From the cell containing the given text, extract its center point as (x, y) coordinate. 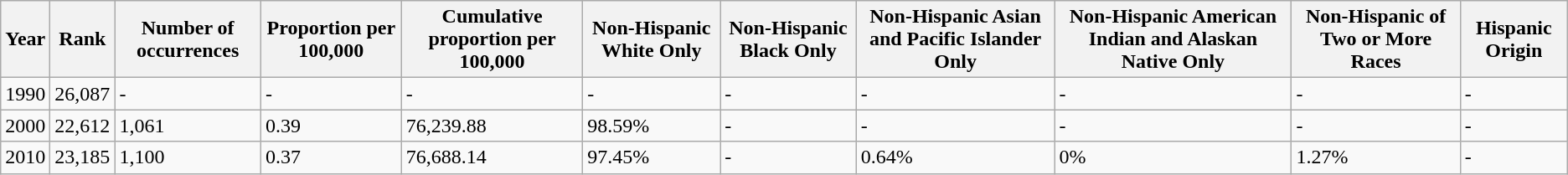
76,239.88 (493, 126)
0% (1173, 157)
Non-Hispanic American Indian and Alaskan Native Only (1173, 39)
2010 (25, 157)
1990 (25, 94)
0.39 (331, 126)
22,612 (82, 126)
Number of occurrences (188, 39)
26,087 (82, 94)
97.45% (652, 157)
Non-Hispanic White Only (652, 39)
98.59% (652, 126)
23,185 (82, 157)
Non-Hispanic Black Only (789, 39)
1,100 (188, 157)
2000 (25, 126)
Proportion per 100,000 (331, 39)
0.64% (955, 157)
76,688.14 (493, 157)
0.37 (331, 157)
Cumulative proportion per 100,000 (493, 39)
1.27% (1375, 157)
Non-Hispanic Asian and Pacific Islander Only (955, 39)
Rank (82, 39)
1,061 (188, 126)
Year (25, 39)
Hispanic Origin (1514, 39)
Non-Hispanic of Two or More Races (1375, 39)
